Determine the (X, Y) coordinate at the center of the cell enclosing the given text.  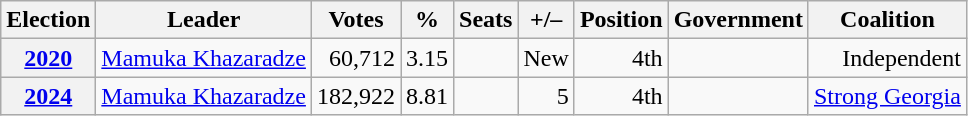
+/– (546, 20)
Leader (204, 20)
Seats (486, 20)
2020 (48, 58)
8.81 (426, 96)
Coalition (887, 20)
Position (621, 20)
New (546, 58)
Votes (356, 20)
182,922 (356, 96)
Independent (887, 58)
Election (48, 20)
Government (738, 20)
% (426, 20)
Strong Georgia (887, 96)
2024 (48, 96)
3.15 (426, 58)
5 (546, 96)
60,712 (356, 58)
